Find where the given text appears and provide that cell's center as (X, Y) coordinate. 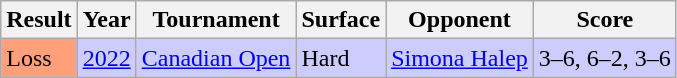
Loss (39, 58)
2022 (106, 58)
Year (106, 20)
Hard (341, 58)
3–6, 6–2, 3–6 (604, 58)
Canadian Open (216, 58)
Simona Halep (460, 58)
Tournament (216, 20)
Surface (341, 20)
Result (39, 20)
Score (604, 20)
Opponent (460, 20)
